Scan for the cell matching the given text and deliver its (X, Y) coordinate at center. 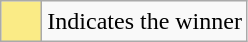
Indicates the winner (145, 22)
